Locate the cell with the specified text and output its (x, y) center coordinate. 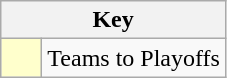
Key (114, 20)
Teams to Playoffs (134, 58)
